Detect which cell encompasses the target text, then output its [X, Y] center coordinate. 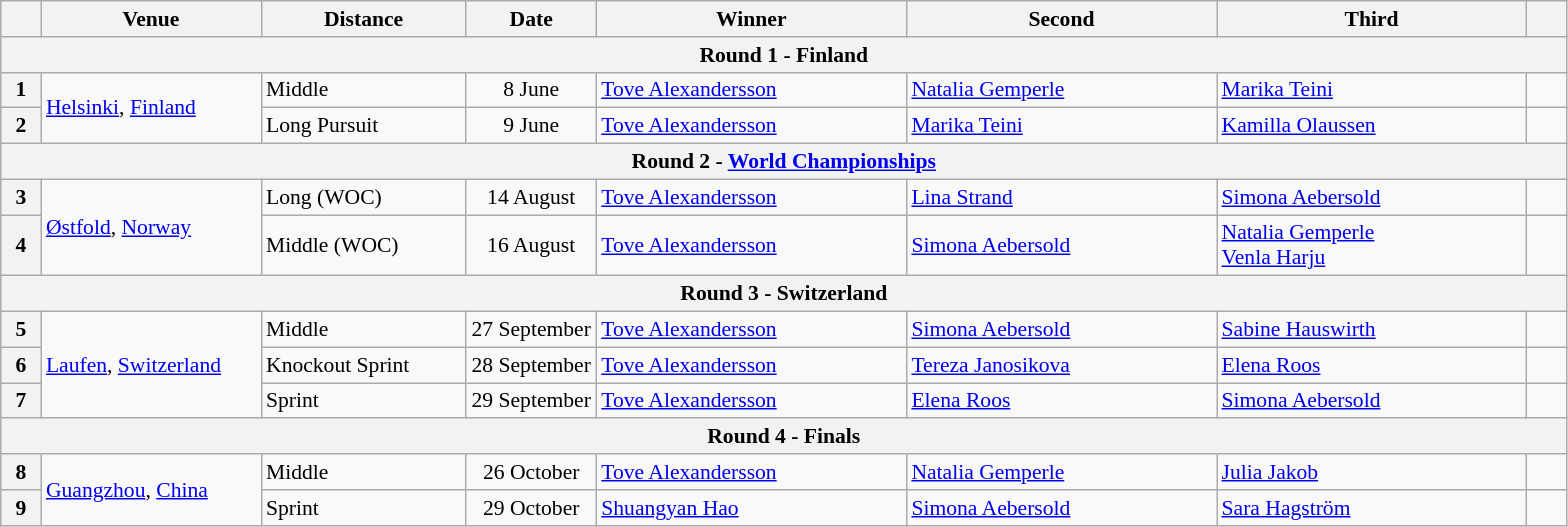
4 [21, 246]
Julia Jakob [1371, 472]
Round 3 - Switzerland [784, 294]
2 [21, 126]
Helsinki, Finland [151, 108]
29 October [531, 508]
Østfold, Norway [151, 228]
Natalia Gemperle Venla Harju [1371, 246]
6 [21, 365]
Round 4 - Finals [784, 437]
Second [1061, 19]
8 [21, 472]
Guangzhou, China [151, 490]
14 August [531, 197]
Distance [364, 19]
Middle (WOC) [364, 246]
Sara Hagström [1371, 508]
16 August [531, 246]
Round 1 - Finland [784, 55]
Knockout Sprint [364, 365]
Winner [751, 19]
Kamilla Olaussen [1371, 126]
1 [21, 90]
3 [21, 197]
Long (WOC) [364, 197]
9 June [531, 126]
Long Pursuit [364, 126]
5 [21, 330]
Tereza Janosikova [1061, 365]
Date [531, 19]
Round 2 - World Championships [784, 162]
Venue [151, 19]
Laufen, Switzerland [151, 366]
9 [21, 508]
Shuangyan Hao [751, 508]
7 [21, 401]
27 September [531, 330]
8 June [531, 90]
29 September [531, 401]
Third [1371, 19]
26 October [531, 472]
Sabine Hauswirth [1371, 330]
Lina Strand [1061, 197]
28 September [531, 365]
